Return [x, y] of the center of cell containing provided text 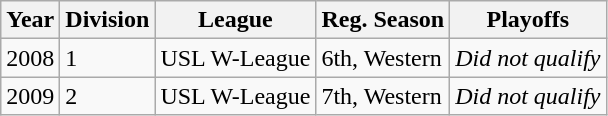
2009 [30, 96]
Reg. Season [383, 20]
7th, Western [383, 96]
League [236, 20]
Playoffs [528, 20]
2 [108, 96]
1 [108, 58]
Division [108, 20]
2008 [30, 58]
6th, Western [383, 58]
Year [30, 20]
